Capture the cell that displays the provided text and extract its [X, Y] central coordinate. 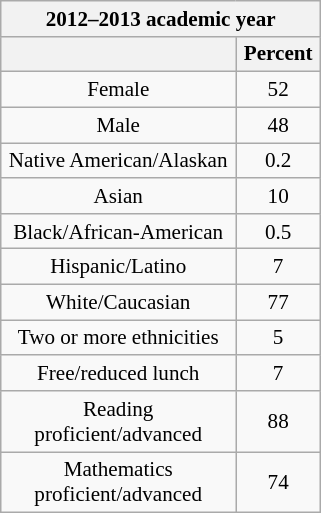
Two or more ethnicities [118, 338]
Female [118, 90]
5 [278, 338]
Free/reduced lunch [118, 372]
Reading proficient/advanced [118, 422]
77 [278, 302]
Mathematics proficient/advanced [118, 482]
Male [118, 124]
74 [278, 482]
52 [278, 90]
Black/African-American [118, 230]
2012–2013 academic year [161, 18]
48 [278, 124]
White/Caucasian [118, 302]
Native American/Alaskan [118, 160]
0.2 [278, 160]
88 [278, 422]
Percent [278, 54]
0.5 [278, 230]
Hispanic/Latino [118, 266]
Asian [118, 196]
10 [278, 196]
